Determine the (X, Y) coordinate at the center of the cell enclosing the given text.  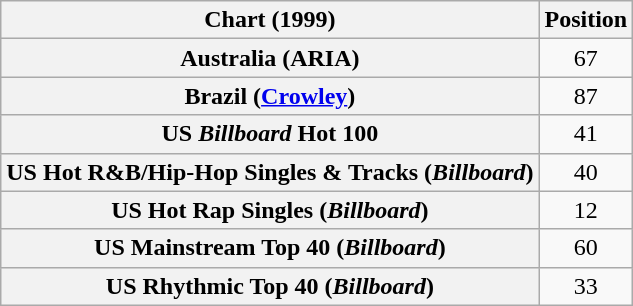
US Mainstream Top 40 (Billboard) (270, 248)
US Hot R&B/Hip-Hop Singles & Tracks (Billboard) (270, 172)
US Rhythmic Top 40 (Billboard) (270, 286)
67 (586, 58)
33 (586, 286)
US Billboard Hot 100 (270, 134)
Chart (1999) (270, 20)
40 (586, 172)
US Hot Rap Singles (Billboard) (270, 210)
Position (586, 20)
87 (586, 96)
Brazil (Crowley) (270, 96)
Australia (ARIA) (270, 58)
60 (586, 248)
12 (586, 210)
41 (586, 134)
